Detect which cell encompasses the target text, then output its [x, y] center coordinate. 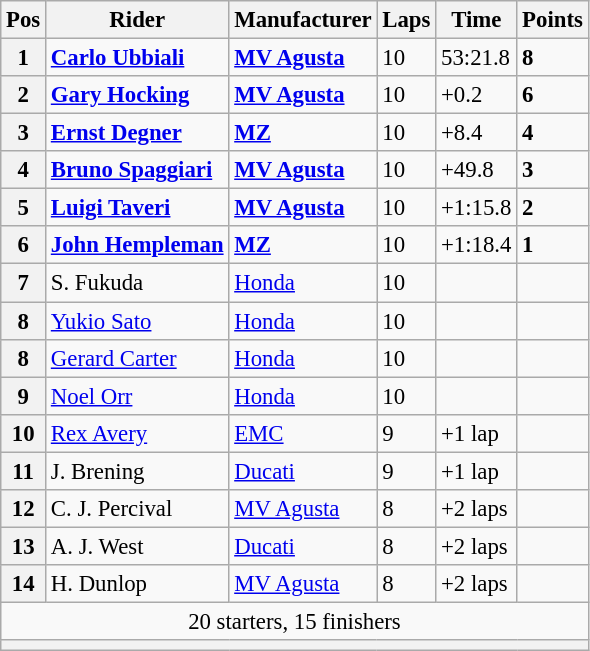
Laps [406, 20]
J. Brening [138, 471]
14 [24, 584]
H. Dunlop [138, 584]
+0.2 [476, 95]
Points [552, 20]
5 [24, 208]
EMC [303, 433]
Bruno Spaggiari [138, 170]
11 [24, 471]
Rex Avery [138, 433]
S. Fukuda [138, 283]
+1:18.4 [476, 245]
Pos [24, 20]
+49.8 [476, 170]
Gary Hocking [138, 95]
Gerard Carter [138, 358]
7 [24, 283]
Rider [138, 20]
John Hempleman [138, 245]
13 [24, 546]
Noel Orr [138, 396]
C. J. Percival [138, 509]
20 starters, 15 finishers [294, 621]
Yukio Sato [138, 321]
A. J. West [138, 546]
Ernst Degner [138, 133]
+8.4 [476, 133]
Manufacturer [303, 20]
Carlo Ubbiali [138, 58]
Luigi Taveri [138, 208]
53:21.8 [476, 58]
+1:15.8 [476, 208]
Time [476, 20]
12 [24, 509]
